For the text-containing cell, return its midpoint in (x, y) coordinate format. 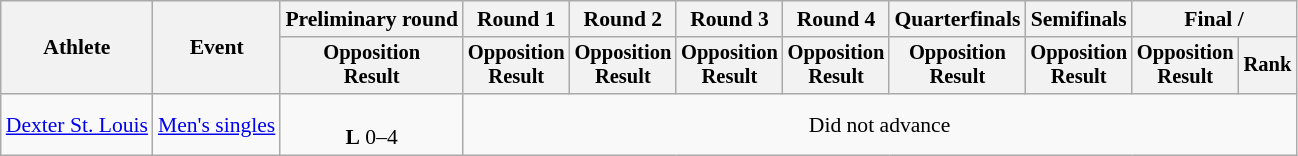
Final / (1214, 19)
Semifinals (1078, 19)
Round 2 (624, 19)
Round 3 (730, 19)
Round 4 (836, 19)
Rank (1268, 66)
Preliminary round (372, 19)
Event (216, 48)
Round 1 (516, 19)
Athlete (77, 48)
L 0–4 (372, 124)
Dexter St. Louis (77, 124)
Men's singles (216, 124)
Did not advance (880, 124)
Quarterfinals (957, 19)
